Capture the cell that displays the provided text and extract its (x, y) central coordinate. 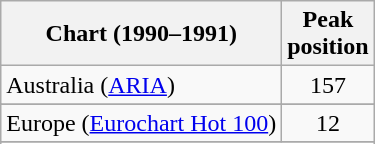
157 (328, 85)
Australia (ARIA) (142, 85)
12 (328, 123)
Chart (1990–1991) (142, 34)
Peakposition (328, 34)
Europe (Eurochart Hot 100) (142, 123)
